Extract the [X, Y] coordinate from the center of the cell holding the provided text.  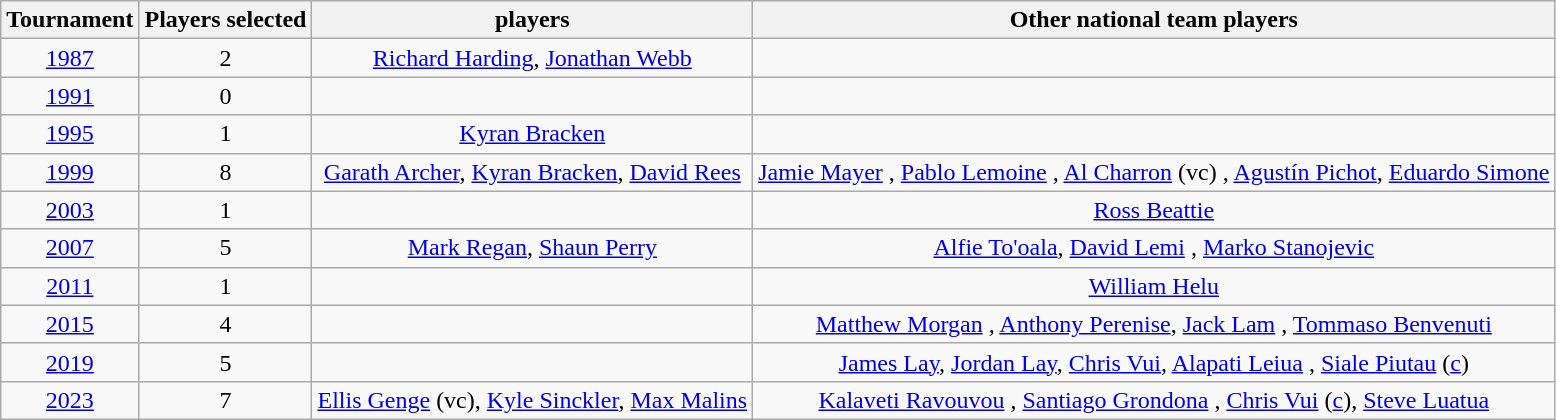
4 [226, 324]
Matthew Morgan , Anthony Perenise, Jack Lam , Tommaso Benvenuti [1154, 324]
2023 [70, 400]
Alfie To'oala, David Lemi , Marko Stanojevic [1154, 248]
1995 [70, 134]
8 [226, 172]
1999 [70, 172]
Jamie Mayer , Pablo Lemoine , Al Charron (vc) , Agustín Pichot, Eduardo Simone [1154, 172]
1987 [70, 58]
William Helu [1154, 286]
Mark Regan, Shaun Perry [532, 248]
Other national team players [1154, 20]
Kyran Bracken [532, 134]
2007 [70, 248]
7 [226, 400]
James Lay, Jordan Lay, Chris Vui, Alapati Leiua , Siale Piutau (c) [1154, 362]
2011 [70, 286]
Tournament [70, 20]
Garath Archer, Kyran Bracken, David Rees [532, 172]
Ellis Genge (vc), Kyle Sinckler, Max Malins [532, 400]
2 [226, 58]
2015 [70, 324]
Players selected [226, 20]
1991 [70, 96]
2019 [70, 362]
players [532, 20]
Kalaveti Ravouvou , Santiago Grondona , Chris Vui (c), Steve Luatua [1154, 400]
Richard Harding, Jonathan Webb [532, 58]
Ross Beattie [1154, 210]
2003 [70, 210]
0 [226, 96]
